From the cell containing the given text, extract its center point as (x, y) coordinate. 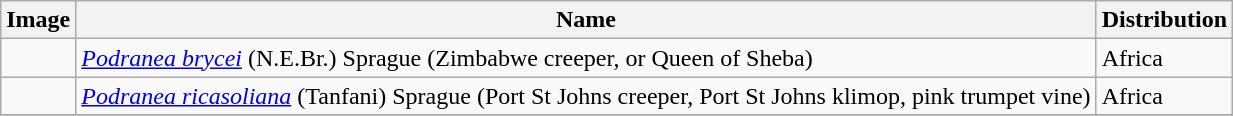
Image (38, 20)
Name (586, 20)
Distribution (1164, 20)
Podranea brycei (N.E.Br.) Sprague (Zimbabwe creeper, or Queen of Sheba) (586, 58)
Podranea ricasoliana (Tanfani) Sprague (Port St Johns creeper, Port St Johns klimop, pink trumpet vine) (586, 96)
